Locate the cell with the specified text and output its (X, Y) center coordinate. 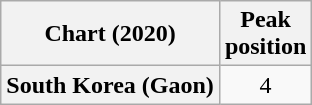
Chart (2020) (110, 34)
South Korea (Gaon) (110, 85)
4 (265, 85)
Peakposition (265, 34)
